Return (x, y) of the center of cell containing provided text 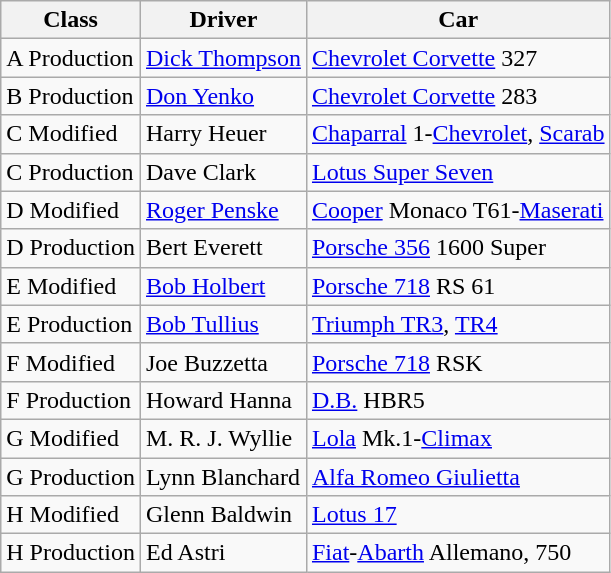
Bert Everett (223, 248)
H Modified (71, 515)
E Production (71, 324)
Lynn Blanchard (223, 477)
G Production (71, 477)
Driver (223, 20)
Chaparral 1-Chevrolet, Scarab (458, 134)
Lotus Super Seven (458, 172)
C Production (71, 172)
Cooper Monaco T61-Maserati (458, 210)
D Production (71, 248)
H Production (71, 553)
G Modified (71, 438)
Porsche 356 1600 Super (458, 248)
Roger Penske (223, 210)
Harry Heuer (223, 134)
Chevrolet Corvette 327 (458, 58)
Joe Buzzetta (223, 362)
Dick Thompson (223, 58)
Class (71, 20)
Porsche 718 RSK (458, 362)
A Production (71, 58)
Dave Clark (223, 172)
D Modified (71, 210)
F Modified (71, 362)
Lola Mk.1-Climax (458, 438)
C Modified (71, 134)
M. R. J. Wyllie (223, 438)
Ed Astri (223, 553)
Glenn Baldwin (223, 515)
Howard Hanna (223, 400)
Car (458, 20)
Chevrolet Corvette 283 (458, 96)
Bob Tullius (223, 324)
F Production (71, 400)
Fiat-Abarth Allemano, 750 (458, 553)
Alfa Romeo Giulietta (458, 477)
D.B. HBR5 (458, 400)
Porsche 718 RS 61 (458, 286)
Bob Holbert (223, 286)
B Production (71, 96)
Lotus 17 (458, 515)
Triumph TR3, TR4 (458, 324)
Don Yenko (223, 96)
E Modified (71, 286)
